Detect which cell encompasses the target text, then output its (X, Y) center coordinate. 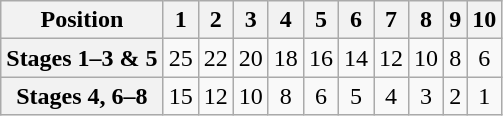
15 (180, 96)
20 (250, 58)
22 (216, 58)
Stages 4, 6–8 (82, 96)
Position (82, 20)
9 (456, 20)
7 (392, 20)
16 (320, 58)
14 (356, 58)
18 (286, 58)
25 (180, 58)
Stages 1–3 & 5 (82, 58)
